Capture the cell that displays the provided text and extract its [X, Y] central coordinate. 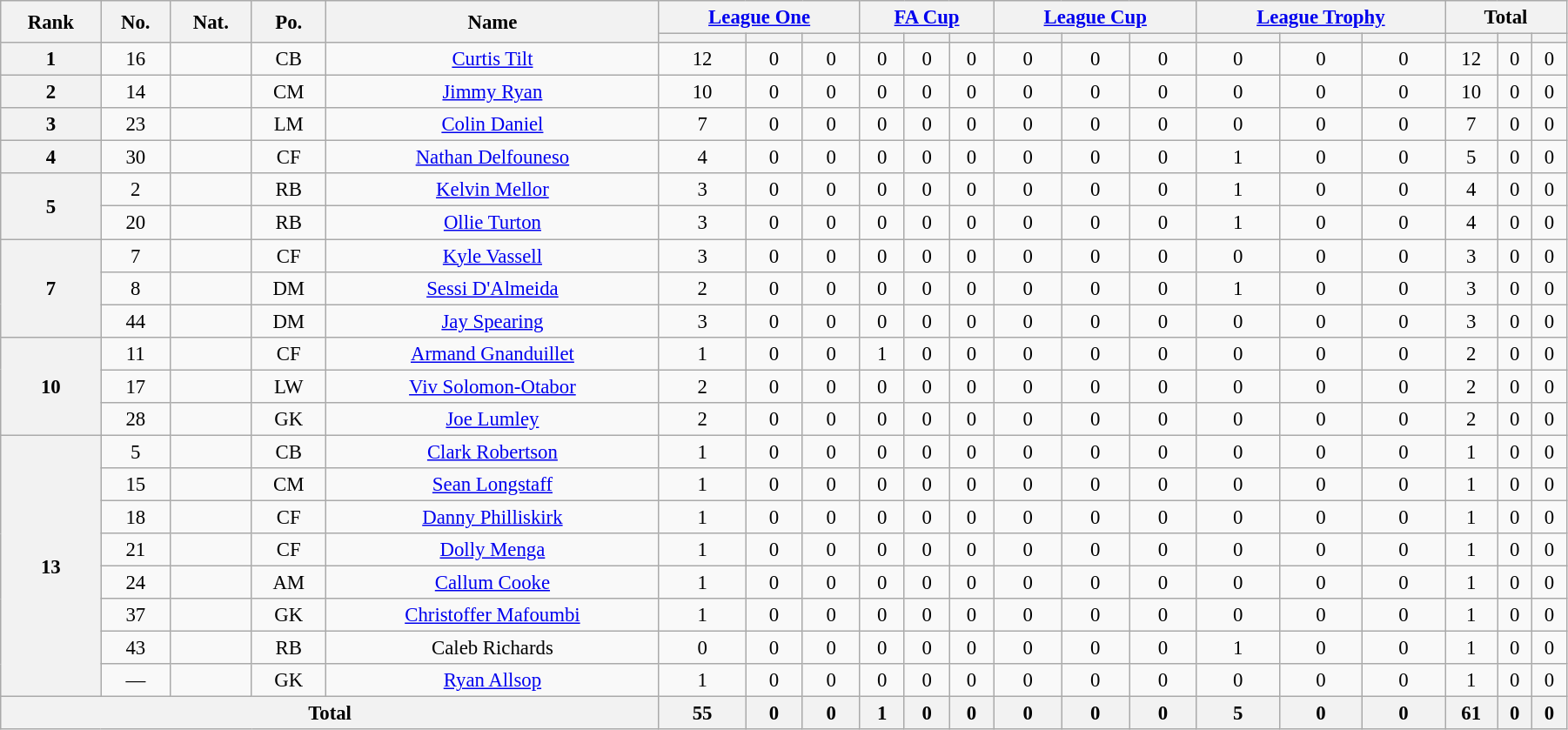
16 [136, 59]
LW [289, 386]
Danny Philliskirk [493, 517]
Callum Cooke [493, 583]
League Cup [1095, 17]
Viv Solomon-Otabor [493, 386]
Joe Lumley [493, 419]
13 [50, 566]
21 [136, 550]
55 [701, 713]
No. [136, 22]
Po. [289, 22]
FA Cup [927, 17]
Nat. [211, 22]
Name [493, 22]
Nathan Delfouneso [493, 157]
Ollie Turton [493, 223]
Jimmy Ryan [493, 92]
Dolly Menga [493, 550]
43 [136, 648]
17 [136, 386]
AM [289, 583]
— [136, 680]
61 [1471, 713]
Curtis Tilt [493, 59]
14 [136, 92]
Ryan Allsop [493, 680]
Kyle Vassell [493, 256]
23 [136, 124]
Caleb Richards [493, 648]
24 [136, 583]
44 [136, 321]
Jay Spearing [493, 321]
30 [136, 157]
League One [759, 17]
Kelvin Mellor [493, 191]
League Trophy [1321, 17]
8 [136, 288]
LM [289, 124]
37 [136, 615]
11 [136, 353]
Colin Daniel [493, 124]
Clark Robertson [493, 452]
Sessi D'Almeida [493, 288]
18 [136, 517]
Christoffer Mafoumbi [493, 615]
15 [136, 485]
28 [136, 419]
20 [136, 223]
Rank [50, 22]
Armand Gnanduillet [493, 353]
Sean Longstaff [493, 485]
